Locate the cell with the specified text and output its [X, Y] center coordinate. 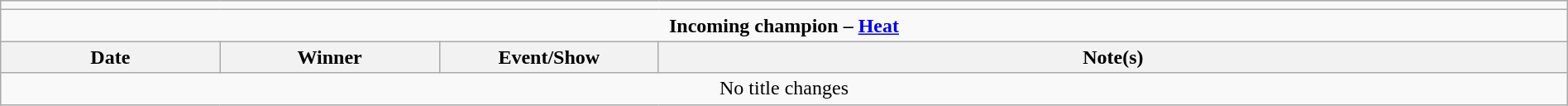
Date [111, 57]
Event/Show [549, 57]
Note(s) [1113, 57]
Winner [329, 57]
Incoming champion – Heat [784, 26]
No title changes [784, 89]
